Scan for the cell matching the given text and deliver its [x, y] coordinate at center. 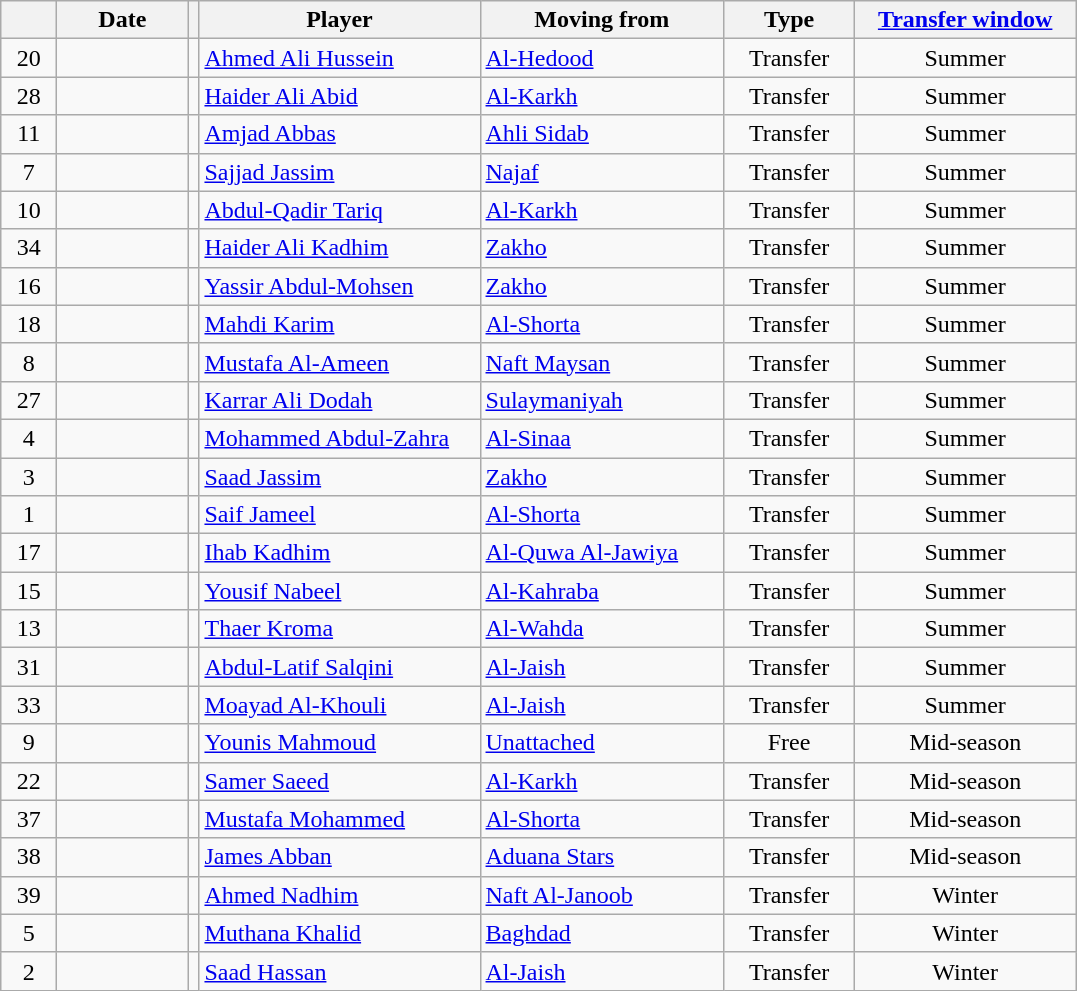
Karrar Ali Dodah [340, 400]
Baghdad [602, 933]
James Abban [340, 857]
Naft Al-Janoob [602, 895]
Date [122, 20]
Yousif Nabeel [340, 591]
Al-Sinaa [602, 438]
27 [29, 400]
Sulaymaniyah [602, 400]
Al-Quwa Al-Jawiya [602, 553]
Type [790, 20]
Abdul-Qadir Tariq [340, 210]
Muthana Khalid [340, 933]
Ihab Kadhim [340, 553]
Saad Jassim [340, 477]
Sajjad Jassim [340, 172]
Al-Kahraba [602, 591]
Haider Ali Kadhim [340, 248]
22 [29, 781]
Moayad Al-Khouli [340, 705]
Thaer Kroma [340, 629]
Free [790, 743]
Abdul-Latif Salqini [340, 667]
Younis Mahmoud [340, 743]
Transfer window [966, 20]
17 [29, 553]
Al-Wahda [602, 629]
33 [29, 705]
3 [29, 477]
20 [29, 58]
13 [29, 629]
Ahmed Nadhim [340, 895]
Mohammed Abdul-Zahra [340, 438]
8 [29, 362]
Ahli Sidab [602, 134]
34 [29, 248]
7 [29, 172]
Saad Hassan [340, 971]
2 [29, 971]
Mustafa Al-Ameen [340, 362]
Najaf [602, 172]
Amjad Abbas [340, 134]
Yassir Abdul-Mohsen [340, 286]
18 [29, 324]
11 [29, 134]
28 [29, 96]
Ahmed Ali Hussein [340, 58]
39 [29, 895]
Naft Maysan [602, 362]
Saif Jameel [340, 515]
Al-Hedood [602, 58]
31 [29, 667]
Unattached [602, 743]
15 [29, 591]
Mahdi Karim [340, 324]
9 [29, 743]
5 [29, 933]
38 [29, 857]
Mustafa Mohammed [340, 819]
37 [29, 819]
Samer Saeed [340, 781]
Player [340, 20]
1 [29, 515]
Haider Ali Abid [340, 96]
Aduana Stars [602, 857]
4 [29, 438]
10 [29, 210]
16 [29, 286]
Moving from [602, 20]
